Locate the cell with the specified text and output its [X, Y] center coordinate. 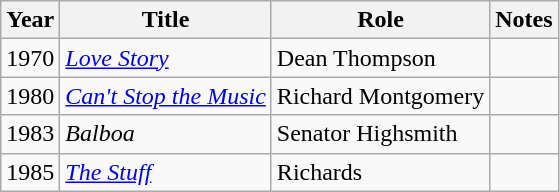
1985 [30, 172]
The Stuff [166, 172]
Richards [380, 172]
Notes [524, 20]
Can't Stop the Music [166, 96]
Balboa [166, 134]
1970 [30, 58]
Dean Thompson [380, 58]
Year [30, 20]
Richard Montgomery [380, 96]
Love Story [166, 58]
Role [380, 20]
Senator Highsmith [380, 134]
1983 [30, 134]
Title [166, 20]
1980 [30, 96]
